Return the [x, y] coordinate for the center point of the cell that contains the specified text.  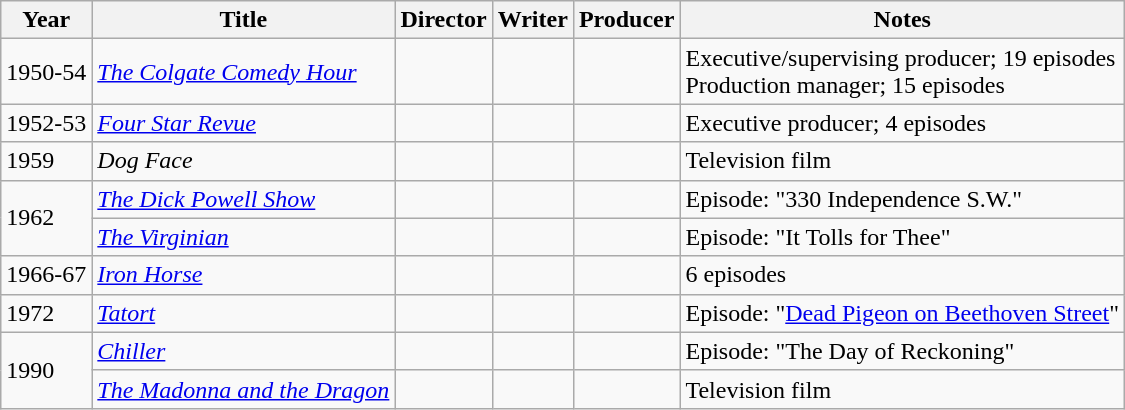
Chiller [244, 351]
Notes [902, 20]
Writer [532, 20]
Episode: "The Day of Reckoning" [902, 351]
Director [444, 20]
Episode: "Dead Pigeon on Beethoven Street" [902, 313]
The Dick Powell Show [244, 199]
Episode: "330 Independence S.W." [902, 199]
Executive producer; 4 episodes [902, 123]
6 episodes [902, 275]
The Madonna and the Dragon [244, 389]
1952-53 [46, 123]
1990 [46, 370]
The Colgate Comedy Hour [244, 72]
1959 [46, 161]
Executive/supervising producer; 19 episodesProduction manager; 15 episodes [902, 72]
1966-67 [46, 275]
The Virginian [244, 237]
Title [244, 20]
Dog Face [244, 161]
Year [46, 20]
Four Star Revue [244, 123]
1950-54 [46, 72]
1972 [46, 313]
Producer [626, 20]
Tatort [244, 313]
Iron Horse [244, 275]
Episode: "It Tolls for Thee" [902, 237]
1962 [46, 218]
